Extract the [X, Y] coordinate from the center of the cell holding the provided text.  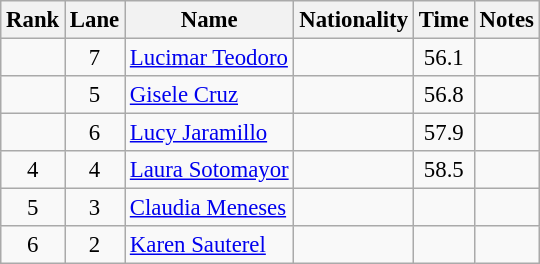
3 [95, 208]
Time [444, 20]
Rank [33, 20]
Karen Sauterel [210, 245]
Claudia Meneses [210, 208]
Lucimar Teodoro [210, 58]
58.5 [444, 170]
56.8 [444, 95]
Gisele Cruz [210, 95]
Nationality [354, 20]
Lane [95, 20]
57.9 [444, 133]
2 [95, 245]
7 [95, 58]
Name [210, 20]
Lucy Jaramillo [210, 133]
56.1 [444, 58]
Notes [506, 20]
Laura Sotomayor [210, 170]
